Identify which cell holds the provided text, then report its [x, y] central coordinate. 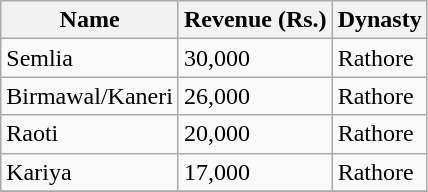
Semlia [90, 58]
Kariya [90, 172]
20,000 [255, 134]
17,000 [255, 172]
Raoti [90, 134]
26,000 [255, 96]
30,000 [255, 58]
Revenue (Rs.) [255, 20]
Birmawal/Kaneri [90, 96]
Name [90, 20]
Dynasty [380, 20]
